Provide the (x, y) coordinate of the cell's center where the given text is located.  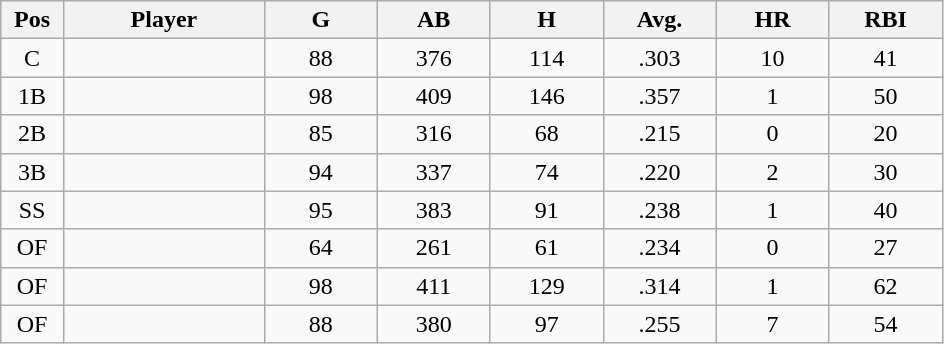
261 (434, 248)
40 (886, 210)
85 (320, 134)
95 (320, 210)
C (32, 58)
383 (434, 210)
AB (434, 20)
30 (886, 172)
10 (772, 58)
1B (32, 96)
50 (886, 96)
.314 (660, 286)
68 (546, 134)
2B (32, 134)
94 (320, 172)
Player (164, 20)
41 (886, 58)
.357 (660, 96)
.255 (660, 324)
409 (434, 96)
RBI (886, 20)
64 (320, 248)
27 (886, 248)
.234 (660, 248)
74 (546, 172)
.303 (660, 58)
H (546, 20)
.215 (660, 134)
3B (32, 172)
91 (546, 210)
SS (32, 210)
2 (772, 172)
Avg. (660, 20)
129 (546, 286)
61 (546, 248)
HR (772, 20)
Pos (32, 20)
146 (546, 96)
7 (772, 324)
G (320, 20)
316 (434, 134)
337 (434, 172)
114 (546, 58)
376 (434, 58)
97 (546, 324)
.238 (660, 210)
411 (434, 286)
54 (886, 324)
380 (434, 324)
.220 (660, 172)
20 (886, 134)
62 (886, 286)
